Output the [x, y] coordinate of the center of the cell containing the given text.  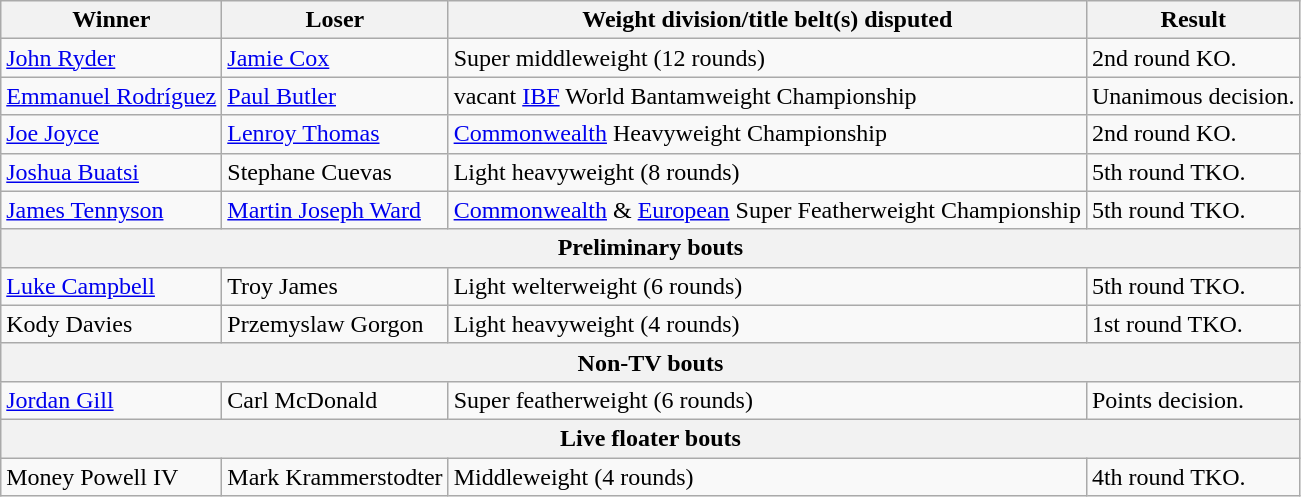
Light heavyweight (8 rounds) [767, 172]
Jamie Cox [335, 58]
Money Powell IV [112, 477]
Przemyslaw Gorgon [335, 324]
Joe Joyce [112, 134]
vacant IBF World Bantamweight Championship [767, 96]
Troy James [335, 286]
Middleweight (4 rounds) [767, 477]
Paul Butler [335, 96]
John Ryder [112, 58]
Loser [335, 20]
Jordan Gill [112, 400]
Lenroy Thomas [335, 134]
Points decision. [1193, 400]
4th round TKO. [1193, 477]
Preliminary bouts [650, 248]
Commonwealth Heavyweight Championship [767, 134]
Luke Campbell [112, 286]
Emmanuel Rodríguez [112, 96]
Commonwealth & European Super Featherweight Championship [767, 210]
Mark Krammerstodter [335, 477]
1st round TKO. [1193, 324]
Weight division/title belt(s) disputed [767, 20]
Light heavyweight (4 rounds) [767, 324]
Carl McDonald [335, 400]
Light welterweight (6 rounds) [767, 286]
Winner [112, 20]
Martin Joseph Ward [335, 210]
Super middleweight (12 rounds) [767, 58]
Non-TV bouts [650, 362]
Result [1193, 20]
Unanimous decision. [1193, 96]
James Tennyson [112, 210]
Kody Davies [112, 324]
Joshua Buatsi [112, 172]
Stephane Cuevas [335, 172]
Live floater bouts [650, 438]
Super featherweight (6 rounds) [767, 400]
